Detect which cell encompasses the target text, then output its (x, y) center coordinate. 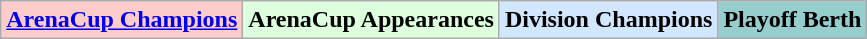
Division Champions (608, 20)
ArenaCup Appearances (372, 20)
Playoff Berth (792, 20)
ArenaCup Champions (122, 20)
